Return (X, Y) of the center of cell containing provided text 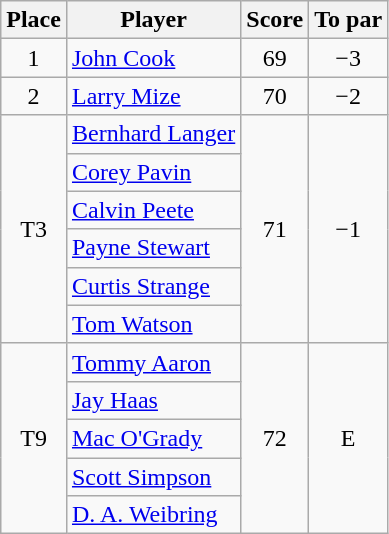
John Cook (153, 58)
1 (34, 58)
72 (275, 438)
E (348, 438)
70 (275, 96)
Calvin Peete (153, 210)
2 (34, 96)
Player (153, 20)
−3 (348, 58)
Payne Stewart (153, 248)
Tommy Aaron (153, 362)
Jay Haas (153, 400)
Larry Mize (153, 96)
71 (275, 229)
Score (275, 20)
Place (34, 20)
Bernhard Langer (153, 134)
Curtis Strange (153, 286)
D. A. Weibring (153, 515)
T9 (34, 438)
Corey Pavin (153, 172)
−1 (348, 229)
T3 (34, 229)
To par (348, 20)
Scott Simpson (153, 477)
69 (275, 58)
Mac O'Grady (153, 438)
Tom Watson (153, 324)
−2 (348, 96)
